Output the [X, Y] coordinate of the center of the cell containing the given text.  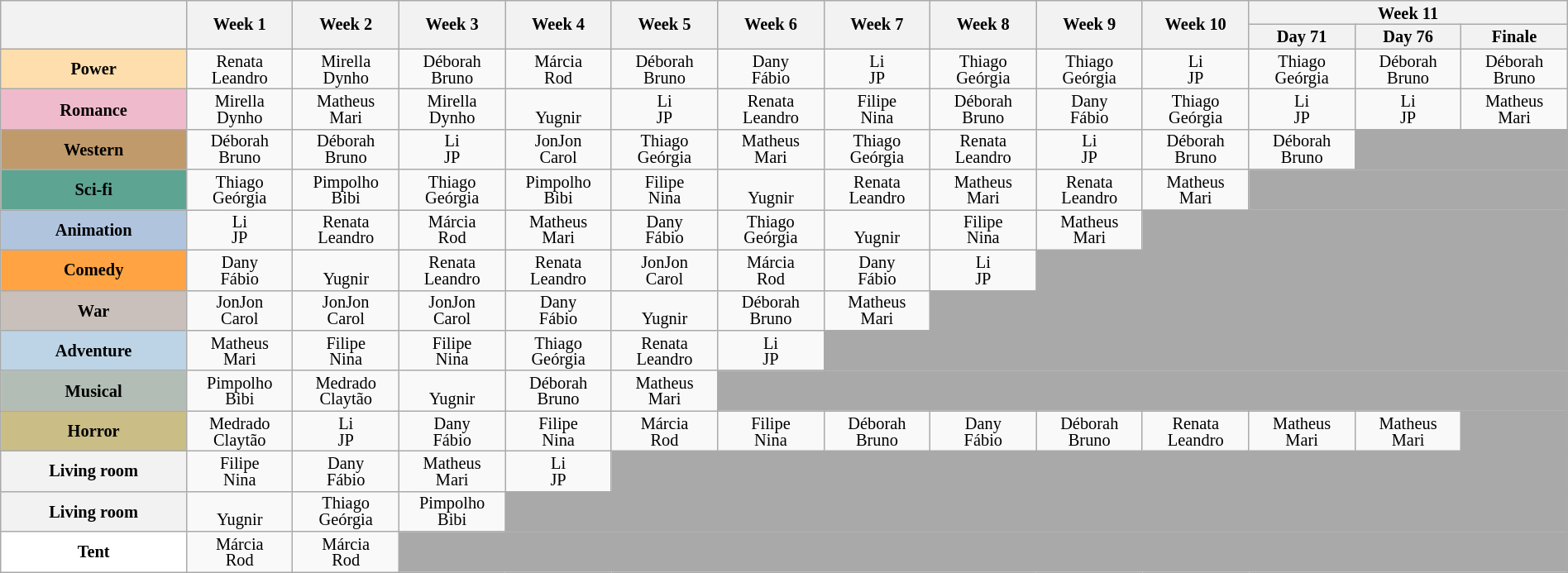
Romance [94, 109]
Horror [94, 432]
Week 9 [1089, 24]
Day 71 [1302, 36]
Week 6 [771, 24]
Sci-fi [94, 190]
Week 5 [664, 24]
Tent [94, 552]
Week 2 [346, 24]
Animation [94, 230]
Week 3 [452, 24]
Week 10 [1195, 24]
Week 11 [1408, 12]
War [94, 311]
Week 7 [877, 24]
Power [94, 69]
Western [94, 149]
Week 4 [558, 24]
Finale [1514, 36]
Comedy [94, 270]
Week 1 [240, 24]
Adventure [94, 351]
Day 76 [1408, 36]
Week 8 [983, 24]
Musical [94, 390]
